From the cell containing the given text, extract its center point as [x, y] coordinate. 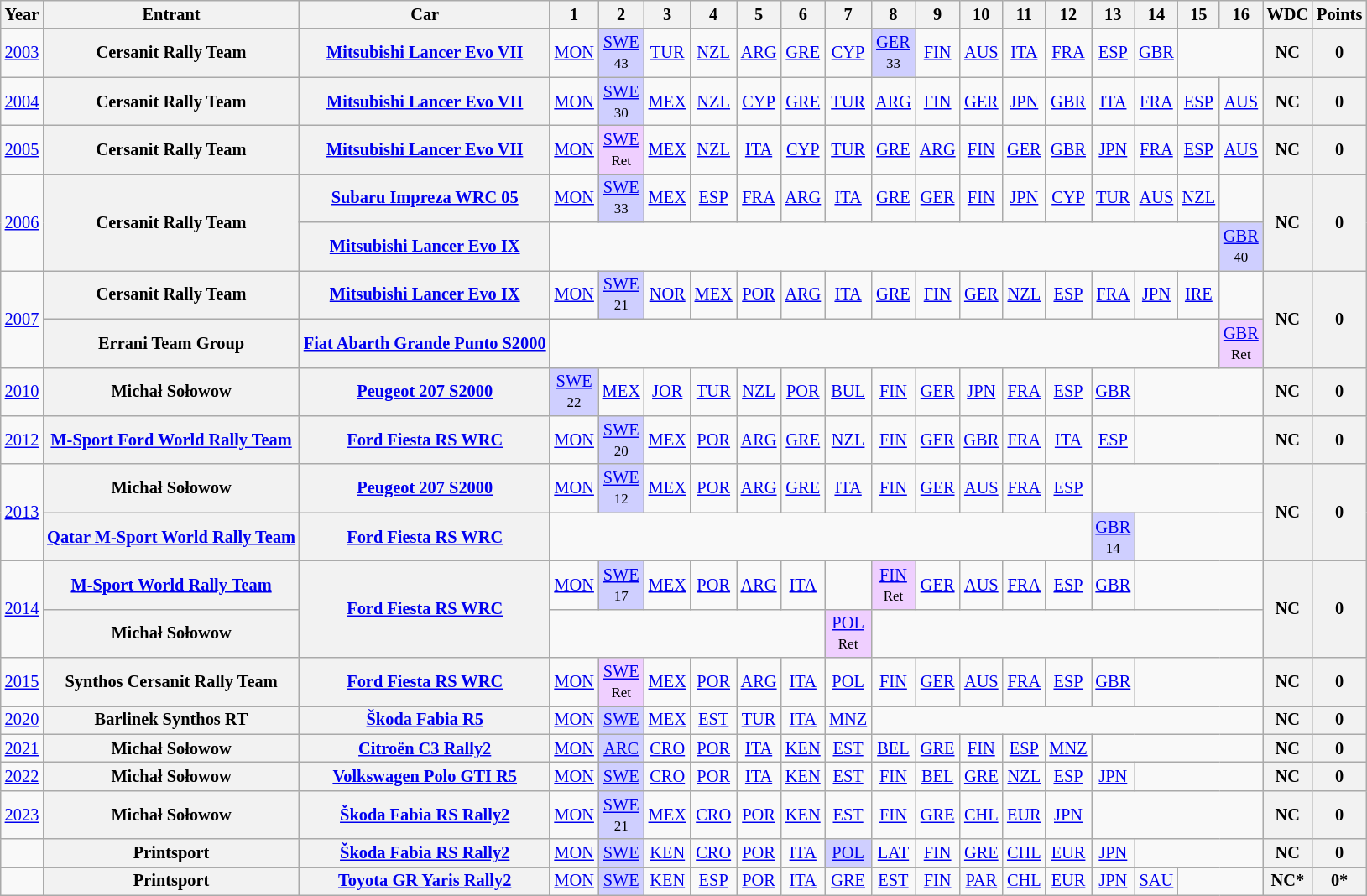
Car [425, 14]
12 [1069, 14]
Citroën C3 Rally2 [425, 748]
IRE [1198, 294]
Škoda Fabia R5 [425, 720]
PAR [982, 881]
LAT [893, 853]
10 [982, 14]
2003 [22, 53]
2015 [22, 682]
2021 [22, 748]
2006 [22, 221]
POLRet [848, 633]
5 [759, 14]
2004 [22, 102]
2020 [22, 720]
NC* [1288, 881]
Errani Team Group [171, 343]
Year [22, 14]
2022 [22, 776]
11 [1024, 14]
Fiat Abarth Grande Punto S2000 [425, 343]
2 [621, 14]
2014 [22, 609]
2023 [22, 815]
Entrant [171, 14]
JOR [668, 392]
0* [1339, 881]
6 [802, 14]
2007 [22, 319]
SWE30 [621, 102]
9 [938, 14]
3 [668, 14]
GBR40 [1241, 247]
2013 [22, 512]
4 [713, 14]
M-Sport Ford World Rally Team [171, 440]
SWE43 [621, 53]
SAU [1156, 881]
16 [1241, 14]
Volkswagen Polo GTI R5 [425, 776]
7 [848, 14]
NOR [668, 294]
SWE22 [574, 392]
ARC [621, 748]
FINRet [893, 585]
BUL [848, 392]
15 [1198, 14]
SWE33 [621, 198]
Qatar M-Sport World Rally Team [171, 537]
1 [574, 14]
2012 [22, 440]
GER33 [893, 53]
Points [1339, 14]
Subaru Impreza WRC 05 [425, 198]
SWE17 [621, 585]
8 [893, 14]
Toyota GR Yaris Rally2 [425, 881]
WDC [1288, 14]
2005 [22, 149]
GBRRet [1241, 343]
M-Sport World Rally Team [171, 585]
Barlinek Synthos RT [171, 720]
SWE20 [621, 440]
14 [1156, 14]
SWE12 [621, 488]
Synthos Cersanit Rally Team [171, 682]
13 [1114, 14]
GBR14 [1114, 537]
2010 [22, 392]
